Detect which cell encompasses the target text, then output its (X, Y) center coordinate. 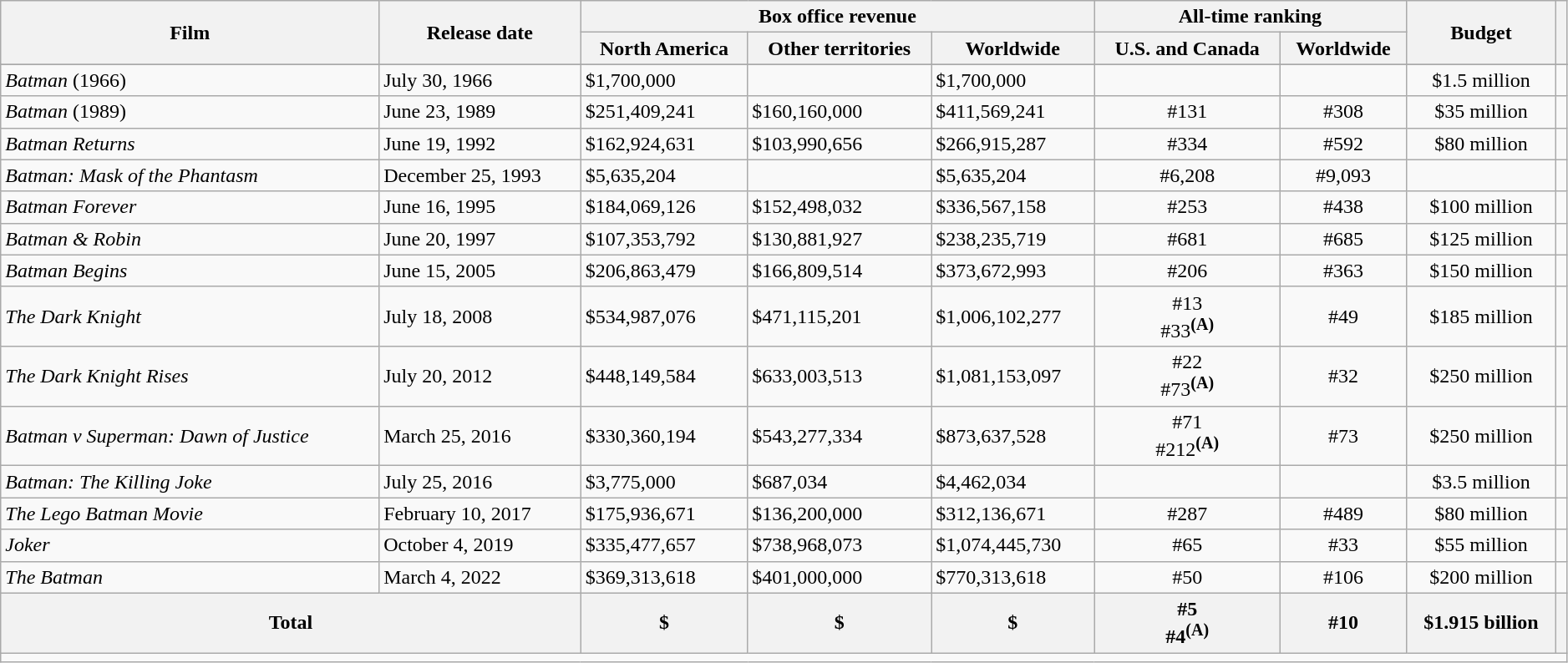
$130,881,927 (840, 239)
March 25, 2016 (480, 436)
$401,000,000 (840, 577)
June 19, 1992 (480, 144)
June 23, 1989 (480, 112)
All-time ranking (1251, 17)
#489 (1343, 514)
Batman Begins (190, 271)
Batman Forever (190, 207)
Film (190, 33)
Batman: Mask of the Phantasm (190, 175)
$1.5 million (1481, 80)
July 18, 2008 (480, 316)
$185 million (1481, 316)
Budget (1481, 33)
$4,462,034 (1012, 482)
$312,136,671 (1012, 514)
Batman (1966) (190, 80)
$471,115,201 (840, 316)
#22#73(A) (1188, 377)
$1.915 billion (1481, 623)
$534,987,076 (664, 316)
$335,477,657 (664, 545)
July 20, 2012 (480, 377)
June 16, 1995 (480, 207)
#131 (1188, 112)
Batman: The Killing Joke (190, 482)
#9,093 (1343, 175)
#32 (1343, 377)
U.S. and Canada (1188, 48)
October 4, 2019 (480, 545)
#287 (1188, 514)
$166,809,514 (840, 271)
July 25, 2016 (480, 482)
$373,672,993 (1012, 271)
The Dark Knight Rises (190, 377)
$687,034 (840, 482)
$136,200,000 (840, 514)
$175,936,671 (664, 514)
North America (664, 48)
December 25, 1993 (480, 175)
$162,924,631 (664, 144)
Batman & Robin (190, 239)
Release date (480, 33)
$3.5 million (1481, 482)
$107,353,792 (664, 239)
$200 million (1481, 577)
#65 (1188, 545)
#334 (1188, 144)
#253 (1188, 207)
$369,313,618 (664, 577)
February 10, 2017 (480, 514)
$103,990,656 (840, 144)
#438 (1343, 207)
Box office revenue (837, 17)
$770,313,618 (1012, 577)
$738,968,073 (840, 545)
March 4, 2022 (480, 577)
$55 million (1481, 545)
#206 (1188, 271)
The Dark Knight (190, 316)
$184,069,126 (664, 207)
#73 (1343, 436)
$330,360,194 (664, 436)
The Lego Batman Movie (190, 514)
$448,149,584 (664, 377)
$150 million (1481, 271)
Joker (190, 545)
#50 (1188, 577)
$251,409,241 (664, 112)
#592 (1343, 144)
$1,074,445,730 (1012, 545)
#33 (1343, 545)
$206,863,479 (664, 271)
$100 million (1481, 207)
$266,915,287 (1012, 144)
$35 million (1481, 112)
$152,498,032 (840, 207)
#106 (1343, 577)
$1,081,153,097 (1012, 377)
#71#212(A) (1188, 436)
Batman Returns (190, 144)
$336,567,158 (1012, 207)
#13#33(A) (1188, 316)
Other territories (840, 48)
The Batman (190, 577)
#6,208 (1188, 175)
$633,003,513 (840, 377)
#685 (1343, 239)
#5#4(A) (1188, 623)
#308 (1343, 112)
$1,006,102,277 (1012, 316)
#10 (1343, 623)
Batman v Superman: Dawn of Justice (190, 436)
#681 (1188, 239)
$411,569,241 (1012, 112)
$873,637,528 (1012, 436)
#49 (1343, 316)
$238,235,719 (1012, 239)
#363 (1343, 271)
Total (291, 623)
July 30, 1966 (480, 80)
Batman (1989) (190, 112)
June 20, 1997 (480, 239)
$543,277,334 (840, 436)
$125 million (1481, 239)
$160,160,000 (840, 112)
June 15, 2005 (480, 271)
$3,775,000 (664, 482)
